Locate the cell with the specified text and output its [x, y] center coordinate. 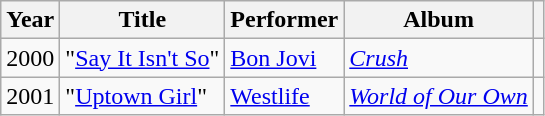
Title [142, 20]
2000 [30, 58]
2001 [30, 96]
"Say It Isn't So" [142, 58]
Crush [439, 58]
Westlife [284, 96]
Album [439, 20]
Bon Jovi [284, 58]
World of Our Own [439, 96]
"Uptown Girl" [142, 96]
Year [30, 20]
Performer [284, 20]
